Output the [X, Y] coordinate of the center of the cell containing the given text.  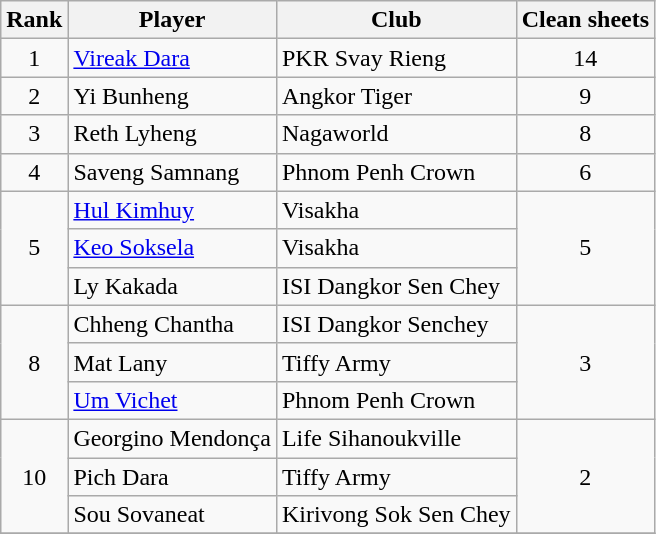
PKR Svay Rieng [396, 58]
Vireak Dara [172, 58]
Clean sheets [585, 20]
Nagaworld [396, 134]
14 [585, 58]
Saveng Samnang [172, 172]
Life Sihanoukville [396, 438]
Georgino Mendonça [172, 438]
Hul Kimhuy [172, 210]
Kirivong Sok Sen Chey [396, 515]
Um Vichet [172, 400]
Pich Dara [172, 477]
Ly Kakada [172, 286]
4 [34, 172]
Angkor Tiger [396, 96]
Yi Bunheng [172, 96]
ISI Dangkor Sen Chey [396, 286]
Reth Lyheng [172, 134]
Mat Lany [172, 362]
9 [585, 96]
Keo Soksela [172, 248]
Player [172, 20]
1 [34, 58]
Sou Sovaneat [172, 515]
Chheng Chantha [172, 324]
ISI Dangkor Senchey [396, 324]
Rank [34, 20]
6 [585, 172]
Club [396, 20]
10 [34, 476]
